From the cell containing the given text, extract its center point as (X, Y) coordinate. 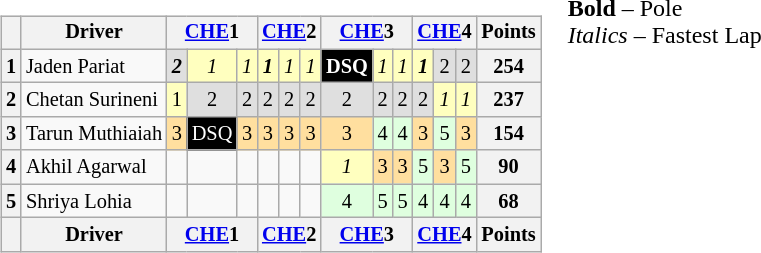
Jaden Pariat (94, 66)
68 (509, 201)
Shriya Lohia (94, 201)
Chetan Surineni (94, 100)
Tarun Muthiaiah (94, 134)
90 (509, 167)
154 (509, 134)
Akhil Agarwal (94, 167)
254 (509, 66)
237 (509, 100)
